Identify which cell holds the provided text, then report its (X, Y) central coordinate. 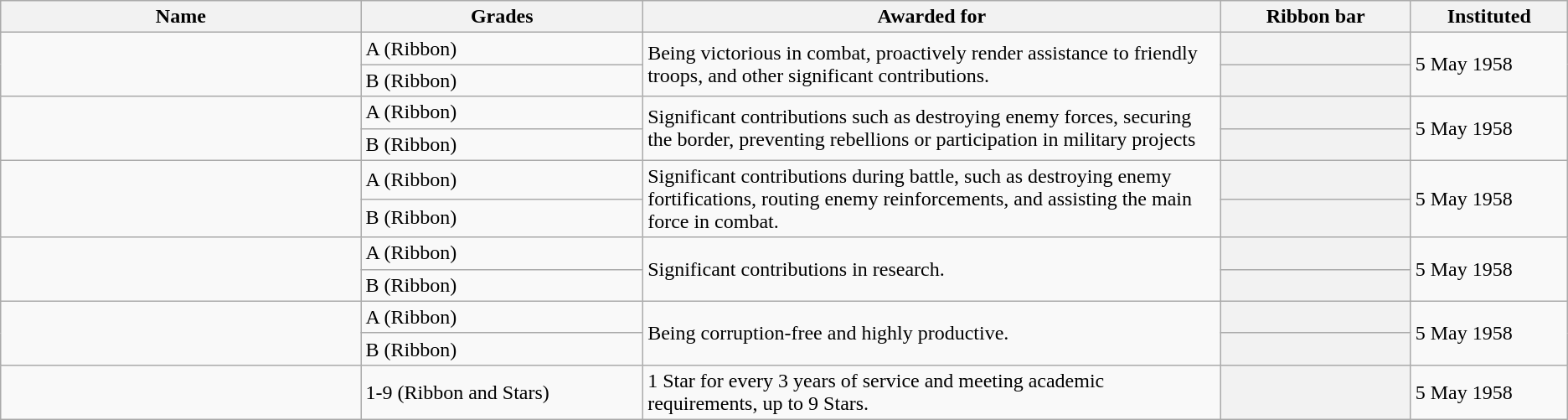
Being corruption-free and highly productive. (932, 333)
Grades (503, 17)
Being victorious in combat, proactively render assistance to friendly troops, and other significant contributions. (932, 65)
Significant contributions in research. (932, 269)
Instituted (1489, 17)
1 Star for every 3 years of service and meeting academic requirements, up to 9 Stars. (932, 392)
Awarded for (932, 17)
Significant contributions such as destroying enemy forces, securing the border, preventing rebellions or participation in military projects (932, 128)
Name (181, 17)
1-9 (Ribbon and Stars) (503, 392)
Ribbon bar (1315, 17)
